Scan for the cell matching the given text and deliver its (X, Y) coordinate at center. 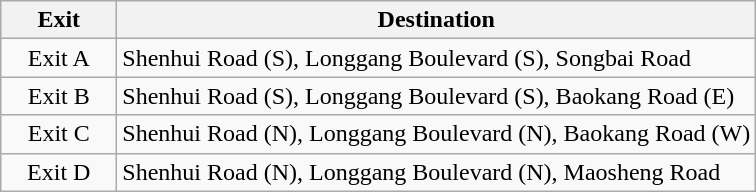
Exit A (59, 58)
Exit (59, 20)
Shenhui Road (S), Longgang Boulevard (S), Baokang Road (E) (436, 96)
Shenhui Road (N), Longgang Boulevard (N), Baokang Road (W) (436, 134)
Shenhui Road (S), Longgang Boulevard (S), Songbai Road (436, 58)
Exit D (59, 172)
Exit C (59, 134)
Exit B (59, 96)
Shenhui Road (N), Longgang Boulevard (N), Maosheng Road (436, 172)
Destination (436, 20)
